Identify which cell holds the provided text, then report its [x, y] central coordinate. 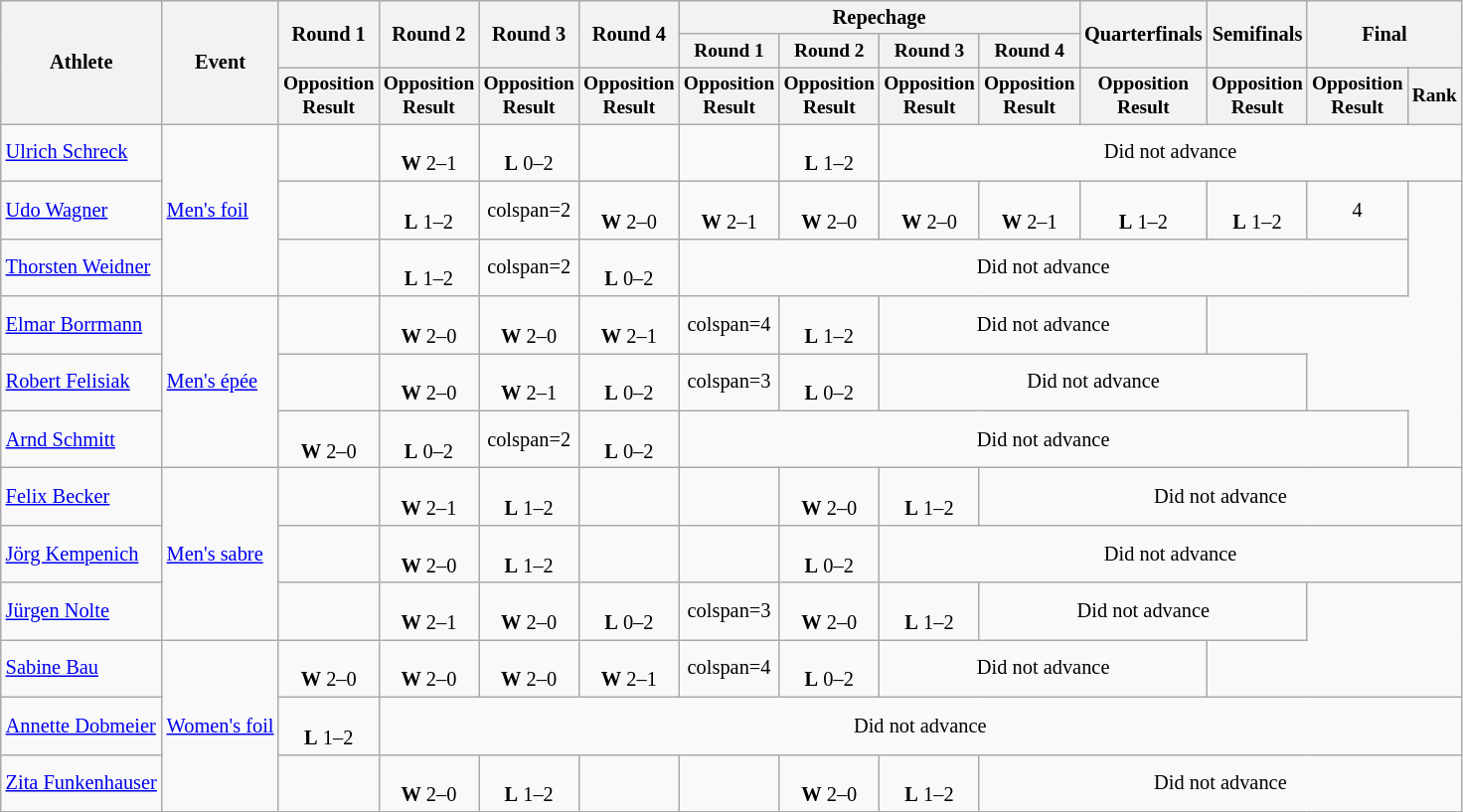
4 [1358, 210]
Jörg Kempenich [81, 554]
Men's sabre [221, 553]
Rank [1434, 95]
Udo Wagner [81, 210]
Semifinals [1258, 34]
Women's foil [221, 726]
Felix Becker [81, 496]
Men's foil [221, 209]
Robert Felisiak [81, 382]
Men's épée [221, 382]
Repechage [879, 17]
Final [1383, 34]
Athlete [81, 62]
Ulrich Schreck [81, 152]
Event [221, 62]
Thorsten Weidner [81, 267]
Sabine Bau [81, 668]
Elmar Borrmann [81, 324]
Zita Funkenhauser [81, 783]
Jürgen Nolte [81, 611]
Quarterfinals [1143, 34]
Arnd Schmitt [81, 439]
Annette Dobmeier [81, 726]
